From the cell containing the given text, extract its center point as (X, Y) coordinate. 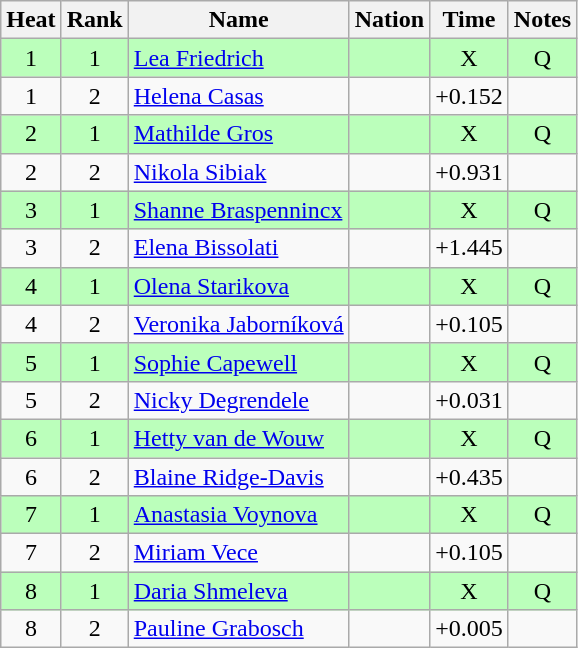
Sophie Capewell (238, 362)
Name (238, 20)
+0.435 (470, 477)
Heat (31, 20)
Time (470, 20)
Hetty van de Wouw (238, 438)
Rank (94, 20)
Nicky Degrendele (238, 400)
Daria Shmeleva (238, 591)
Elena Bissolati (238, 248)
Helena Casas (238, 96)
+0.931 (470, 172)
Nikola Sibiak (238, 172)
Notes (542, 20)
Pauline Grabosch (238, 629)
Mathilde Gros (238, 134)
Lea Friedrich (238, 58)
Blaine Ridge-Davis (238, 477)
Olena Starikova (238, 286)
+0.005 (470, 629)
+0.152 (470, 96)
Veronika Jaborníková (238, 324)
Nation (389, 20)
+1.445 (470, 248)
Miriam Vece (238, 553)
+0.031 (470, 400)
Shanne Braspennincx (238, 210)
Anastasia Voynova (238, 515)
